Return the (x, y) coordinate for the center point of the cell that contains the specified text.  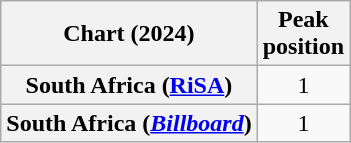
Chart (2024) (129, 34)
South Africa (Billboard) (129, 123)
South Africa (RiSA) (129, 85)
Peakposition (303, 34)
